Find where the given text appears and provide that cell's center as (X, Y) coordinate. 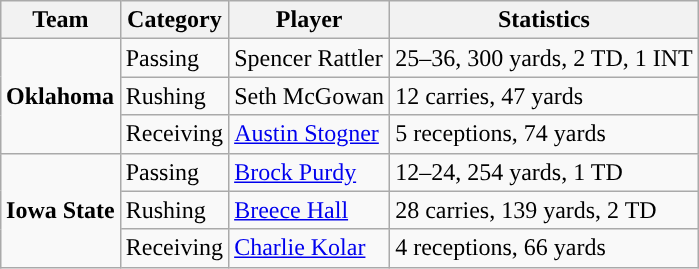
Category (174, 20)
12–24, 254 yards, 1 TD (544, 172)
Statistics (544, 20)
Player (310, 20)
12 carries, 47 yards (544, 96)
28 carries, 139 yards, 2 TD (544, 210)
Oklahoma (61, 96)
Brock Purdy (310, 172)
Iowa State (61, 210)
Seth McGowan (310, 96)
25–36, 300 yards, 2 TD, 1 INT (544, 58)
Austin Stogner (310, 134)
Charlie Kolar (310, 248)
5 receptions, 74 yards (544, 134)
4 receptions, 66 yards (544, 248)
Breece Hall (310, 210)
Team (61, 20)
Spencer Rattler (310, 58)
